Identify which cell holds the provided text, then report its [x, y] central coordinate. 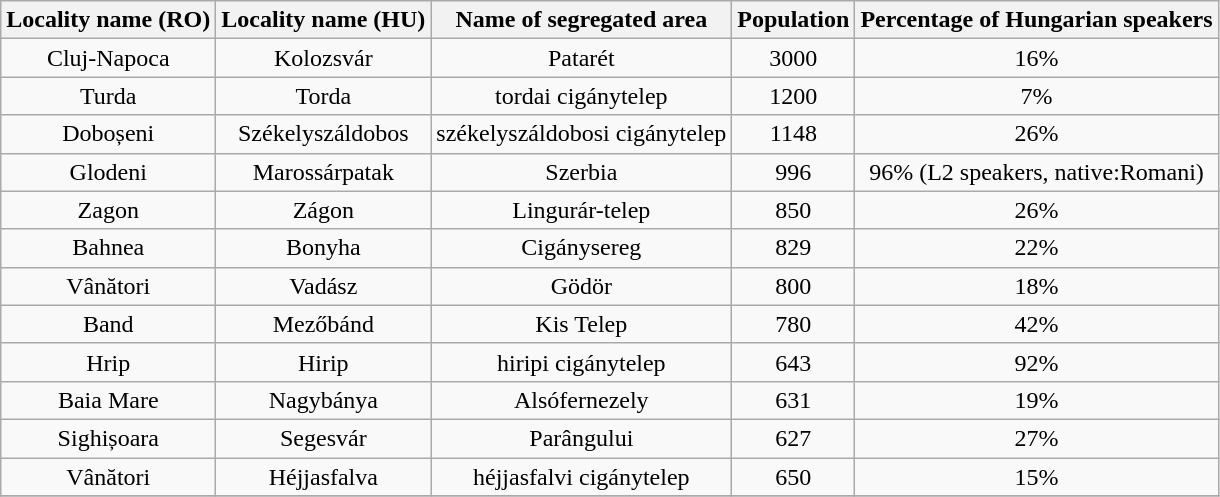
780 [794, 324]
Population [794, 20]
7% [1036, 96]
Bahnea [108, 248]
Mezőbánd [324, 324]
Cigánysereg [582, 248]
tordai cigánytelep [582, 96]
1148 [794, 134]
Héjjasfalva [324, 477]
631 [794, 400]
Marossárpatak [324, 172]
3000 [794, 58]
27% [1036, 438]
Percentage of Hungarian speakers [1036, 20]
Zágon [324, 210]
650 [794, 477]
643 [794, 362]
96% (L2 speakers, native:Romani) [1036, 172]
15% [1036, 477]
Hirip [324, 362]
Doboșeni [108, 134]
Szerbia [582, 172]
Lingurár-telep [582, 210]
Alsófernezely [582, 400]
Bonyha [324, 248]
Hrip [108, 362]
Turda [108, 96]
Segesvár [324, 438]
Name of segregated area [582, 20]
Vadász [324, 286]
Locality name (RO) [108, 20]
héjjasfalvi cigánytelep [582, 477]
Glodeni [108, 172]
829 [794, 248]
Zagon [108, 210]
1200 [794, 96]
hiripi cigánytelep [582, 362]
Band [108, 324]
székelyszáldobosi cigánytelep [582, 134]
627 [794, 438]
Kolozsvár [324, 58]
Cluj-Napoca [108, 58]
Nagybánya [324, 400]
42% [1036, 324]
18% [1036, 286]
Parângului [582, 438]
92% [1036, 362]
Locality name (HU) [324, 20]
Torda [324, 96]
996 [794, 172]
Székelyszáldobos [324, 134]
16% [1036, 58]
Gödör [582, 286]
19% [1036, 400]
850 [794, 210]
Baia Mare [108, 400]
800 [794, 286]
Sighișoara [108, 438]
Patarét [582, 58]
Kis Telep [582, 324]
22% [1036, 248]
